Capture the cell that displays the provided text and extract its (X, Y) central coordinate. 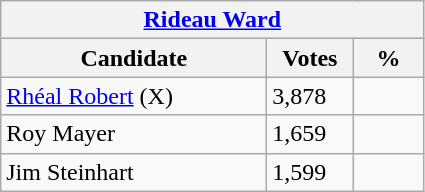
Candidate (134, 58)
1,599 (310, 172)
1,659 (310, 134)
% (388, 58)
Rideau Ward (212, 20)
Votes (310, 58)
3,878 (310, 96)
Jim Steinhart (134, 172)
Rhéal Robert (X) (134, 96)
Roy Mayer (134, 134)
